Find where the given text appears and provide that cell's center as (X, Y) coordinate. 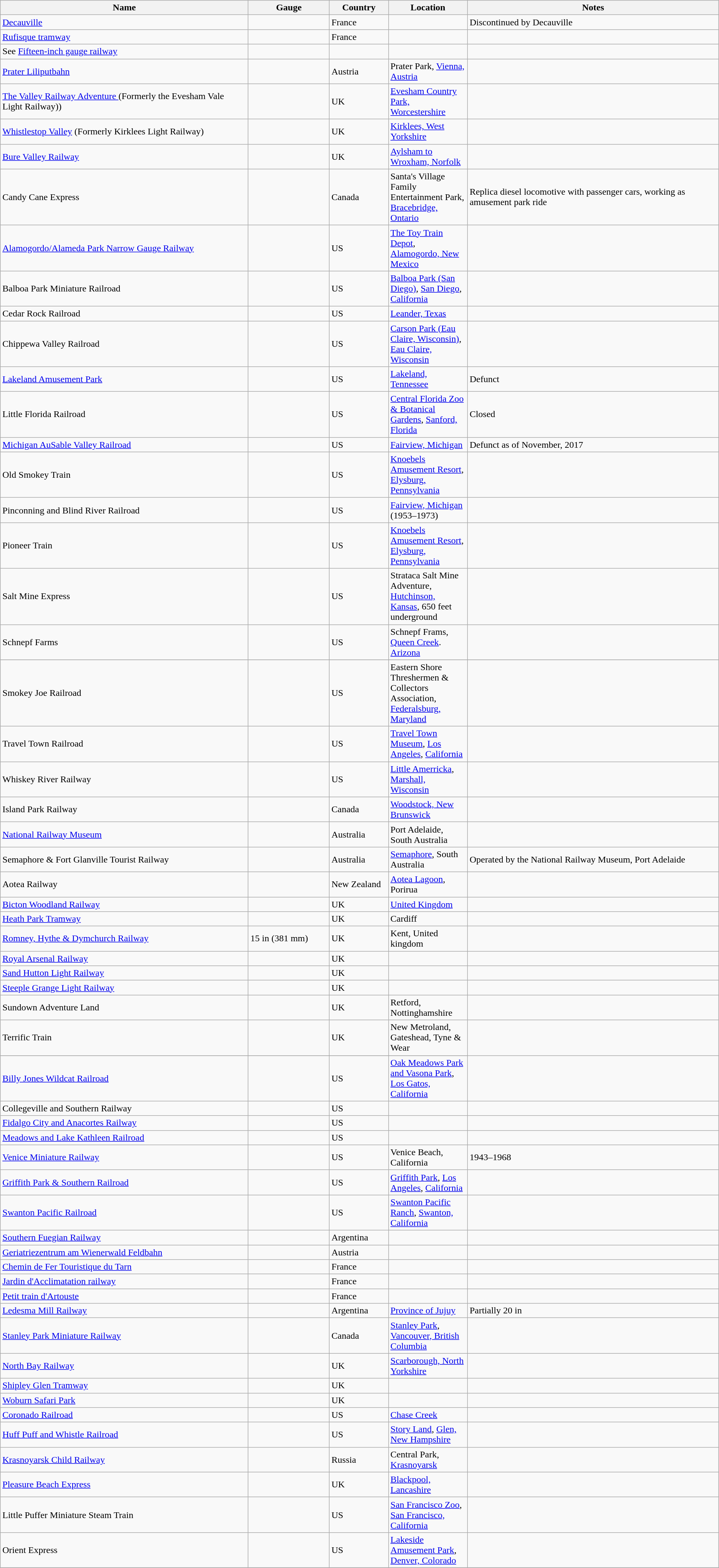
National Railway Museum (124, 834)
Evesham Country Park, Worcestershire (428, 101)
Island Park Railway (124, 810)
Kirklees, West Yorkshire (428, 131)
Pinconning and Blind River Railroad (124, 510)
Huff Puff and Whistle Railroad (124, 1435)
Coronado Railroad (124, 1415)
Chemin de Fer Touristique du Tarn (124, 1267)
North Bay Railway (124, 1366)
Schnepf Farms (124, 642)
Kent, United kingdom (428, 939)
Griffith Park, Los Angeles, California (428, 1182)
Little Puffer Miniature Steam Train (124, 1515)
Gauge (289, 8)
Defunct as of November, 2017 (593, 445)
Chippewa Valley Railroad (124, 344)
Fairview, Michigan (428, 445)
Strataca Salt Mine Adventure, Hutchinson, Kansas, 650 feet underground (428, 596)
Lakeland Amusement Park (124, 379)
Cardiff (428, 919)
Aotea Lagoon, Porirua (428, 884)
Central Florida Zoo & Botanical Gardens, Sanford, Florida (428, 415)
Russia (359, 1459)
Sundown Adventure Land (124, 1008)
Location (428, 8)
Meadows and Lake Kathleen Railroad (124, 1138)
Venice Miniature Railway (124, 1157)
Southern Fuegian Railway (124, 1237)
Orient Express (124, 1550)
Salt Mine Express (124, 596)
Decauville (124, 22)
Shipley Glen Tramway (124, 1386)
Carson Park (Eau Claire, Wisconsin), Eau Claire, Wisconsin (428, 344)
Heath Park Tramway (124, 919)
Griffith Park & Southern Railroad (124, 1182)
Travel Town Museum, Los Angeles, California (428, 744)
Notes (593, 8)
Schnepf Frams, Queen Creek. Arizona (428, 642)
Smokey Joe Railroad (124, 693)
Balboa Park Miniature Railroad (124, 288)
United Kingdom (428, 904)
Woburn Safari Park (124, 1400)
San Francisco Zoo, San Francisco, California (428, 1515)
Whiskey River Railway (124, 779)
Woodstock, New Brunswick (428, 810)
Pioneer Train (124, 545)
Aylsham to Wroxham, Norfolk (428, 157)
Oak Meadows Park and Vasona Park, Los Gatos, California (428, 1078)
Bicton Woodland Railway (124, 904)
Balboa Park (San Diego), San Diego, California (428, 288)
Rufisque tramway (124, 37)
Blackpool, Lancashire (428, 1485)
Little Florida Railroad (124, 415)
Geriatriezentrum am Wienerwald Feldbahn (124, 1252)
Santa's Village Family Entertainment Park, Bracebridge, Ontario (428, 197)
Fairview, Michigan (1953–1973) (428, 510)
Swanton Pacific Railroad (124, 1212)
1943–1968 (593, 1157)
Ledesma Mill Railway (124, 1311)
Sand Hutton Light Railway (124, 973)
Jardin d'Acclimatation railway (124, 1282)
Retford, Nottinghamshire (428, 1008)
The Toy Train Depot, Alamogordo, New Mexico (428, 248)
New Zealand (359, 884)
Old Smokey Train (124, 475)
Partially 20 in (593, 1311)
Little Amerricka, Marshall, Wisconsin (428, 779)
Defunct (593, 379)
Semaphore & Fort Glanville Tourist Railway (124, 859)
Michigan AuSable Valley Railroad (124, 445)
Aotea Railway (124, 884)
Krasnoyarsk Child Railway (124, 1459)
Prater Liliputbahn (124, 71)
Discontinued by Decauville (593, 22)
Swanton Pacific Ranch, Swanton, California (428, 1212)
15 in (381 mm) (289, 939)
Steeple Grange Light Railway (124, 988)
Eastern Shore Threshermen & Collectors Association, Federalsburg, Maryland (428, 693)
Prater Park, Vienna, Austria (428, 71)
Fidalgo City and Anacortes Railway (124, 1123)
Collegeville and Southern Railway (124, 1108)
Operated by the National Railway Museum, Port Adelaide (593, 859)
Petit train d'Artouste (124, 1296)
Stanley Park, Vancouver, British Columbia (428, 1336)
New Metroland, Gateshead, Tyne & Wear (428, 1038)
Story Land, Glen, New Hampshire (428, 1435)
Lakeside Amusement Park, Denver, Colorado (428, 1550)
Lakeland, Tennessee (428, 379)
Candy Cane Express (124, 197)
Pleasure Beach Express (124, 1485)
Terrific Train (124, 1038)
Travel Town Railroad (124, 744)
Whistlestop Valley (Formerly Kirklees Light Railway) (124, 131)
Cedar Rock Railroad (124, 313)
Leander, Texas (428, 313)
Scarborough, North Yorkshire (428, 1366)
The Valley Railway Adventure (Formerly the Evesham Vale Light Railway)) (124, 101)
Province of Jujuy (428, 1311)
Port Adelaide, South Australia (428, 834)
Stanley Park Miniature Railway (124, 1336)
Name (124, 8)
Chase Creek (428, 1415)
See Fifteen-inch gauge railway (124, 51)
Closed (593, 415)
Royal Arsenal Railway (124, 959)
Central Park, Krasnoyarsk (428, 1459)
Semaphore, South Australia (428, 859)
Alamogordo/Alameda Park Narrow Gauge Railway (124, 248)
Replica diesel locomotive with passenger cars, working as amusement park ride (593, 197)
Romney, Hythe & Dymchurch Railway (124, 939)
Bure Valley Railway (124, 157)
Billy Jones Wildcat Railroad (124, 1078)
Country (359, 8)
Venice Beach, California (428, 1157)
